Output the (x, y) coordinate of the center of the cell containing the given text.  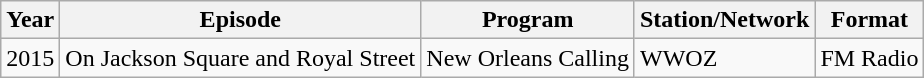
FM Radio (870, 58)
On Jackson Square and Royal Street (240, 58)
WWOZ (724, 58)
Program (528, 20)
Year (30, 20)
Episode (240, 20)
2015 (30, 58)
Format (870, 20)
Station/Network (724, 20)
New Orleans Calling (528, 58)
